Pinpoint the cell where the given text exists, returning its (X, Y) midpoint coordinate. 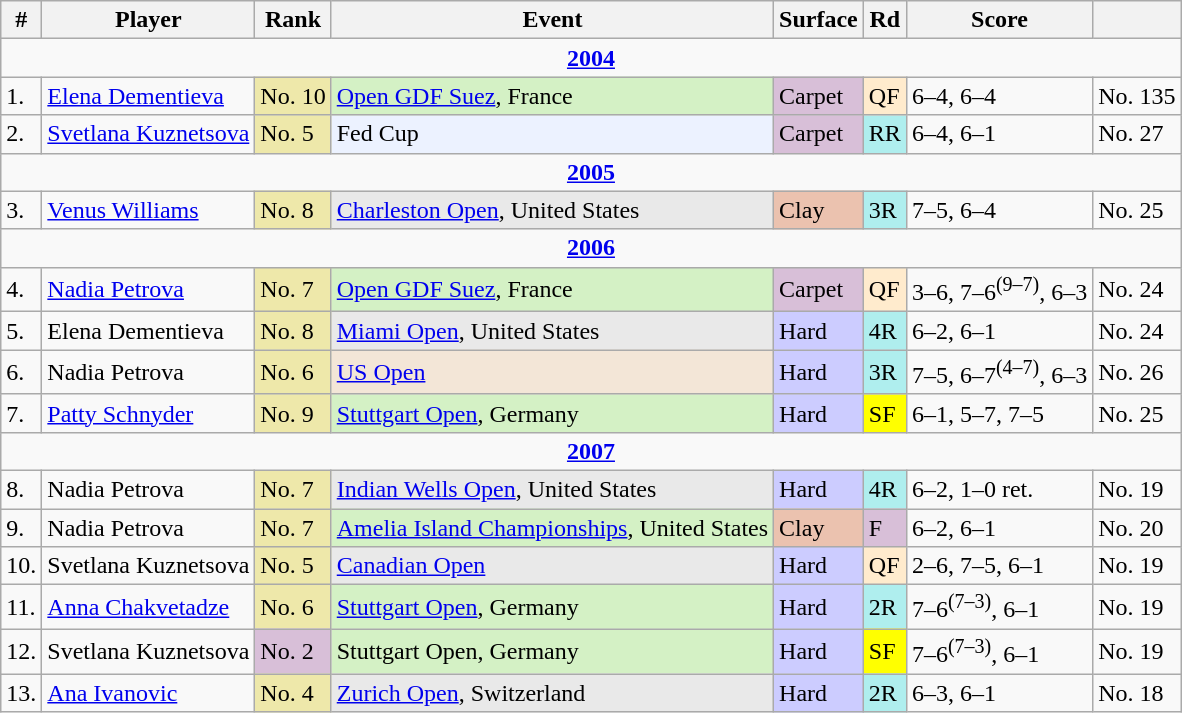
6–4, 6–1 (999, 134)
2004 (591, 58)
Miami Open, United States (552, 331)
No. 10 (293, 96)
Zurich Open, Switzerland (552, 693)
US Open (552, 372)
2007 (591, 451)
Player (148, 20)
11. (22, 608)
No. 4 (293, 693)
7–5, 6–4 (999, 210)
Indian Wells Open, United States (552, 489)
Surface (819, 20)
Rd (884, 20)
3–6, 7–6(9–7), 6–3 (999, 290)
Fed Cup (552, 134)
6. (22, 372)
Charleston Open, United States (552, 210)
7–5, 6–7(4–7), 6–3 (999, 372)
Canadian Open (552, 566)
Ana Ivanovic (148, 693)
No. 2 (293, 652)
6–4, 6–4 (999, 96)
# (22, 20)
7. (22, 413)
6–1, 5–7, 7–5 (999, 413)
No. 9 (293, 413)
12. (22, 652)
No. 20 (1137, 528)
Score (999, 20)
Venus Williams (148, 210)
F (884, 528)
10. (22, 566)
Amelia Island Championships, United States (552, 528)
Rank (293, 20)
No. 26 (1137, 372)
3. (22, 210)
2005 (591, 172)
6–2, 1–0 ret. (999, 489)
No. 27 (1137, 134)
6–3, 6–1 (999, 693)
2. (22, 134)
13. (22, 693)
Anna Chakvetadze (148, 608)
2006 (591, 248)
No. 18 (1137, 693)
No. 135 (1137, 96)
RR (884, 134)
Event (552, 20)
8. (22, 489)
Patty Schnyder (148, 413)
1. (22, 96)
4. (22, 290)
2–6, 7–5, 6–1 (999, 566)
9. (22, 528)
5. (22, 331)
